Return the (x, y) coordinate for the center point of the cell that contains the specified text.  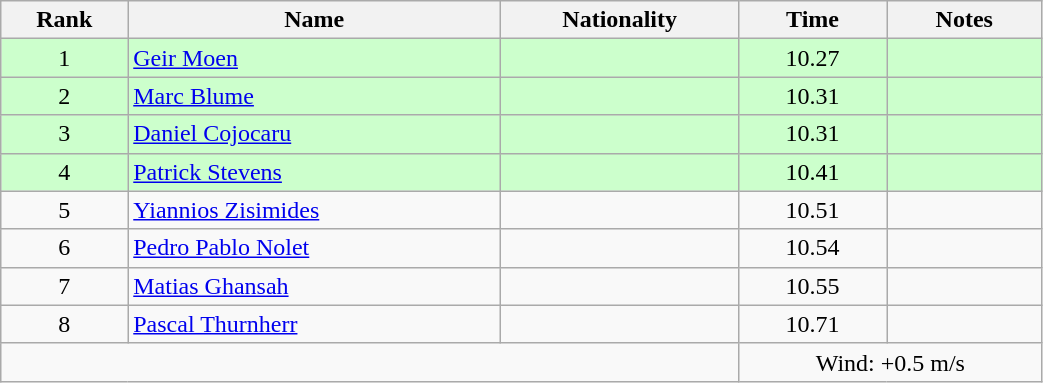
Nationality (620, 20)
Geir Moen (314, 58)
Patrick Stevens (314, 172)
Matias Ghansah (314, 286)
1 (64, 58)
10.27 (813, 58)
2 (64, 96)
3 (64, 134)
Name (314, 20)
Marc Blume (314, 96)
Daniel Cojocaru (314, 134)
8 (64, 324)
5 (64, 210)
10.71 (813, 324)
Pascal Thurnherr (314, 324)
Yiannios Zisimides (314, 210)
6 (64, 248)
10.55 (813, 286)
Wind: +0.5 m/s (890, 362)
10.51 (813, 210)
Rank (64, 20)
10.54 (813, 248)
7 (64, 286)
Notes (964, 20)
10.41 (813, 172)
4 (64, 172)
Pedro Pablo Nolet (314, 248)
Time (813, 20)
